Determine the (X, Y) coordinate at the center of the cell enclosing the given text.  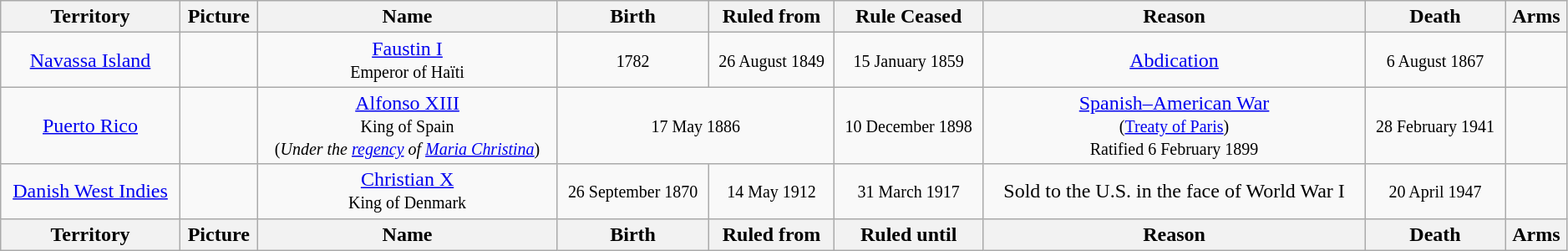
6 August 1867 (1435, 60)
17 May 1886 (696, 125)
Alfonso XIII King of Spain(Under the regency of Maria Christina) (407, 125)
1782 (633, 60)
Faustin I Emperor of Haïti (407, 60)
14 May 1912 (771, 191)
20 April 1947 (1435, 191)
Rule Ceased (909, 17)
Puerto Rico (90, 125)
Abdication (1175, 60)
10 December 1898 (909, 125)
15 January 1859 (909, 60)
Sold to the U.S. in the face of World War I (1175, 191)
28 February 1941 (1435, 125)
26 September 1870 (633, 191)
Christian X King of Denmark (407, 191)
Spanish–American War (Treaty of Paris)Ratified 6 February 1899 (1175, 125)
Navassa Island (90, 60)
26 August 1849 (771, 60)
31 March 1917 (909, 191)
Danish West Indies (90, 191)
Ruled until (909, 234)
